Pinpoint the cell where the given text exists, returning its [x, y] midpoint coordinate. 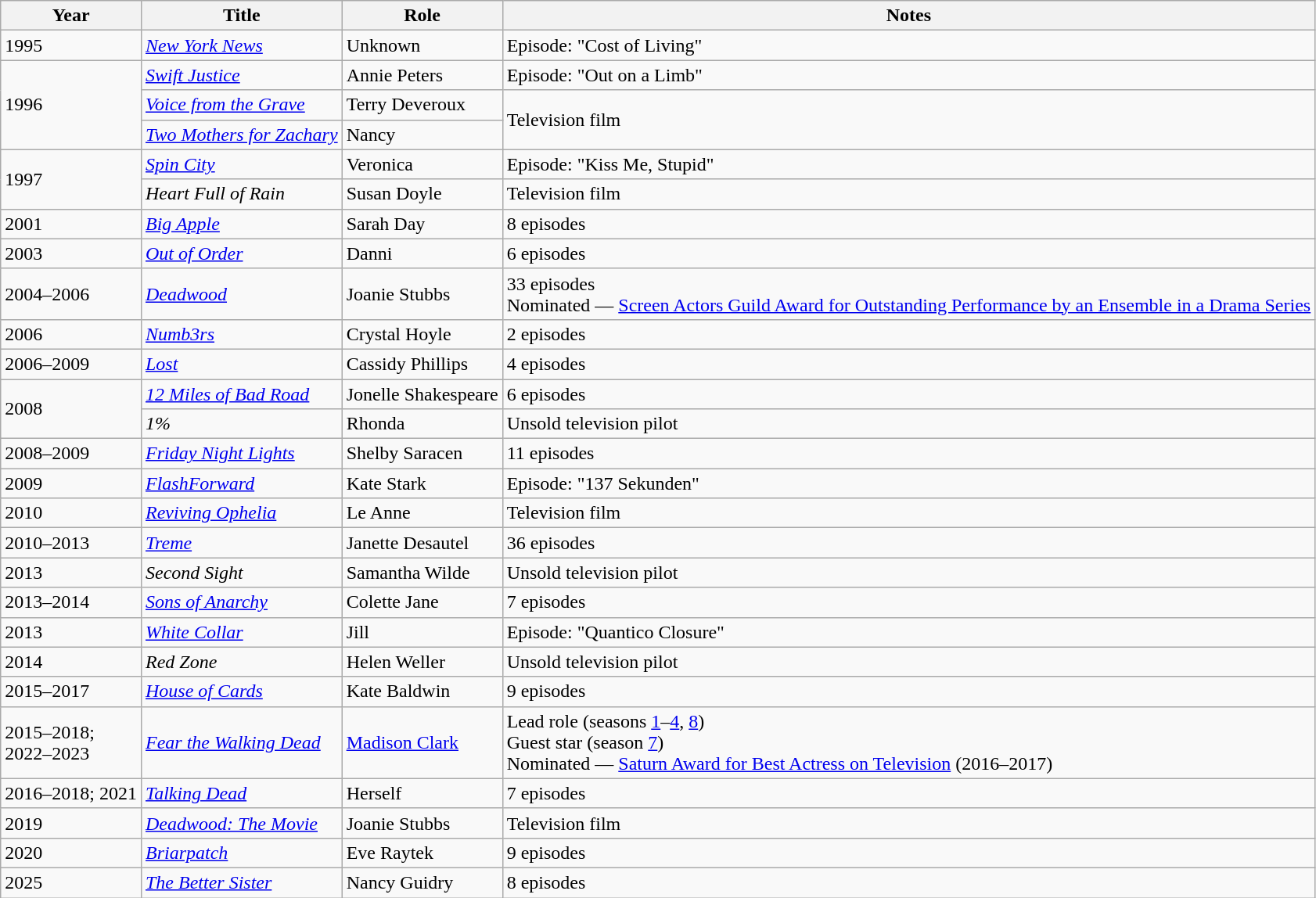
Talking Dead [241, 793]
2013–2014 [71, 602]
Eve Raytek [422, 853]
New York News [241, 45]
Nancy Guidry [422, 882]
2014 [71, 662]
2004–2006 [71, 294]
House of Cards [241, 691]
2020 [71, 853]
Episode: "Quantico Closure" [909, 632]
36 episodes [909, 543]
Year [71, 16]
2009 [71, 483]
Annie Peters [422, 75]
Second Sight [241, 573]
1995 [71, 45]
Heart Full of Rain [241, 194]
Lead role (seasons 1–4, 8)Guest star (season 7)Nominated — Saturn Award for Best Actress on Television (2016–2017) [909, 742]
Crystal Hoyle [422, 334]
2015–2018;2022–2023 [71, 742]
Danni [422, 253]
Title [241, 16]
Susan Doyle [422, 194]
Reviving Ophelia [241, 513]
33 episodes Nominated — Screen Actors Guild Award for Outstanding Performance by an Ensemble in a Drama Series [909, 294]
Sons of Anarchy [241, 602]
Jonelle Shakespeare [422, 393]
2016–2018; 2021 [71, 793]
Episode: "Cost of Living" [909, 45]
Episode: "Kiss Me, Stupid" [909, 164]
Madison Clark [422, 742]
Kate Baldwin [422, 691]
Herself [422, 793]
Janette Desautel [422, 543]
Jill [422, 632]
Notes [909, 16]
Shelby Saracen [422, 454]
Helen Weller [422, 662]
Unknown [422, 45]
Episode: "137 Sekunden" [909, 483]
Voice from the Grave [241, 105]
2006–2009 [71, 364]
Colette Jane [422, 602]
12 Miles of Bad Road [241, 393]
Cassidy Phillips [422, 364]
Numb3rs [241, 334]
Kate Stark [422, 483]
1997 [71, 179]
1996 [71, 105]
2015–2017 [71, 691]
Spin City [241, 164]
Veronica [422, 164]
Big Apple [241, 224]
2010–2013 [71, 543]
Treme [241, 543]
2006 [71, 334]
Briarpatch [241, 853]
Nancy [422, 135]
2019 [71, 823]
Samantha Wilde [422, 573]
Role [422, 16]
4 episodes [909, 364]
Swift Justice [241, 75]
2025 [71, 882]
2001 [71, 224]
The Better Sister [241, 882]
White Collar [241, 632]
Fear the Walking Dead [241, 742]
2008 [71, 408]
Le Anne [422, 513]
Terry Deveroux [422, 105]
Two Mothers for Zachary [241, 135]
Red Zone [241, 662]
Deadwood [241, 294]
Lost [241, 364]
Out of Order [241, 253]
2003 [71, 253]
2008–2009 [71, 454]
2 episodes [909, 334]
Rhonda [422, 424]
Friday Night Lights [241, 454]
FlashForward [241, 483]
Episode: "Out on a Limb" [909, 75]
1% [241, 424]
11 episodes [909, 454]
2010 [71, 513]
Sarah Day [422, 224]
Deadwood: The Movie [241, 823]
